Return the (X, Y) coordinate for the center point of the cell that contains the specified text.  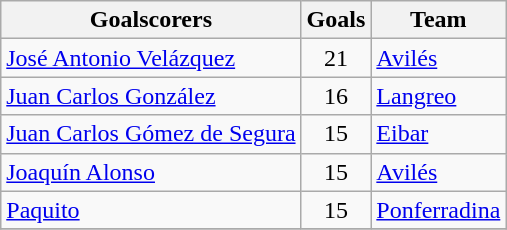
Goals (336, 20)
21 (336, 58)
Eibar (438, 134)
Langreo (438, 96)
Goalscorers (151, 20)
Joaquín Alonso (151, 172)
José Antonio Velázquez (151, 58)
Ponferradina (438, 210)
Juan Carlos González (151, 96)
Team (438, 20)
Paquito (151, 210)
16 (336, 96)
Juan Carlos Gómez de Segura (151, 134)
